For the text-containing cell, return its midpoint in (x, y) coordinate format. 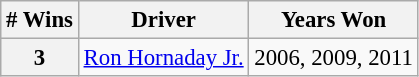
3 (40, 58)
Years Won (334, 20)
# Wins (40, 20)
Ron Hornaday Jr. (164, 58)
Driver (164, 20)
2006, 2009, 2011 (334, 58)
